Capture the cell that displays the provided text and extract its (x, y) central coordinate. 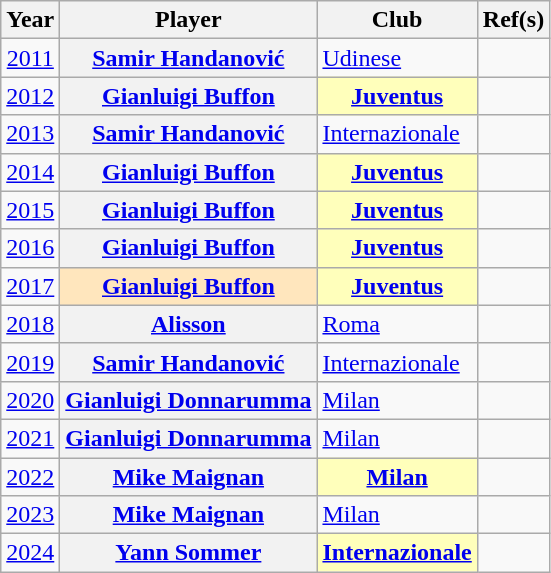
Player (188, 20)
Udinese (397, 58)
2017 (30, 286)
2021 (30, 438)
2020 (30, 400)
2024 (30, 553)
Yann Sommer (188, 553)
2016 (30, 248)
Ref(s) (513, 20)
2015 (30, 210)
Year (30, 20)
2011 (30, 58)
2013 (30, 134)
2019 (30, 362)
2023 (30, 515)
2022 (30, 477)
Club (397, 20)
Roma (397, 324)
2018 (30, 324)
Alisson (188, 324)
2012 (30, 96)
2014 (30, 172)
